Return the [x, y] coordinate for the center point of the cell that contains the specified text.  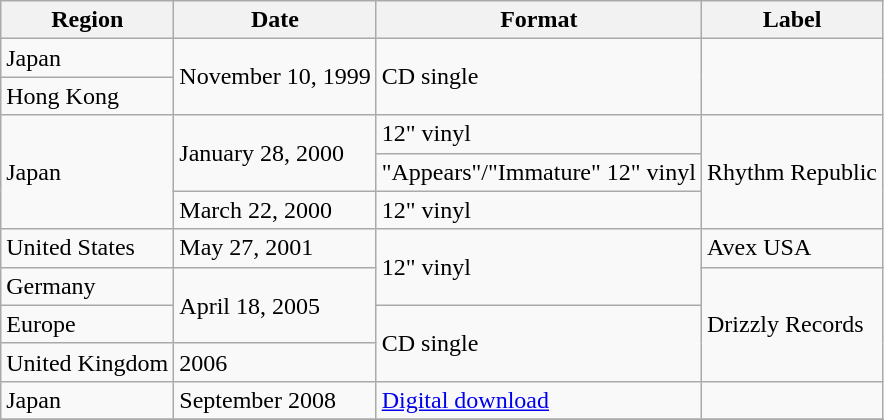
March 22, 2000 [275, 210]
Digital download [538, 400]
Drizzly Records [792, 324]
May 27, 2001 [275, 248]
January 28, 2000 [275, 153]
"Appears"/"Immature" 12" vinyl [538, 172]
Europe [88, 324]
September 2008 [275, 400]
Germany [88, 286]
United Kingdom [88, 362]
Region [88, 20]
April 18, 2005 [275, 305]
Rhythm Republic [792, 172]
2006 [275, 362]
Avex USA [792, 248]
Hong Kong [88, 96]
Format [538, 20]
November 10, 1999 [275, 77]
Date [275, 20]
Label [792, 20]
United States [88, 248]
